Return (x, y) of the center of cell containing provided text 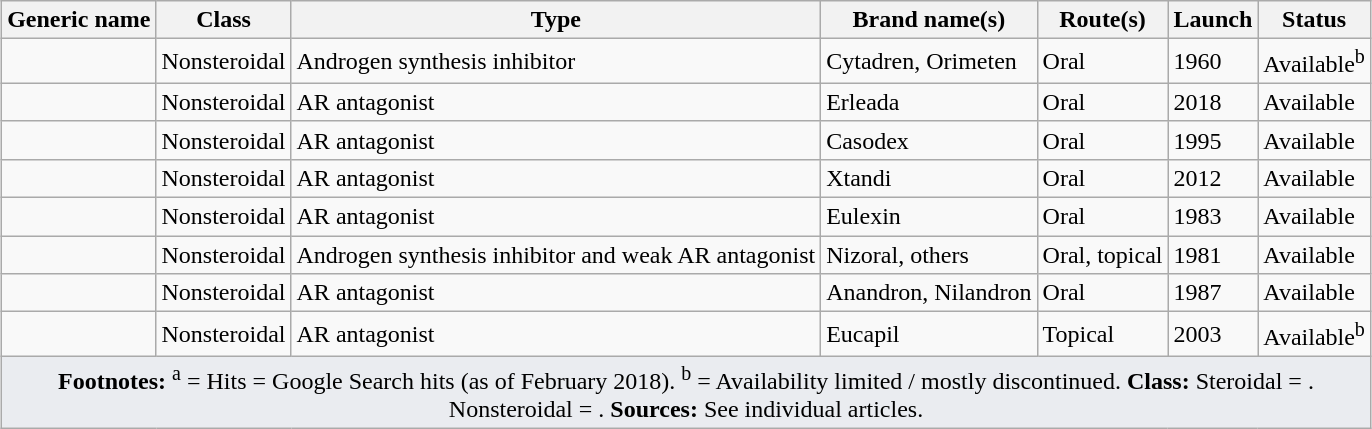
Nizoral, others (929, 255)
Type (556, 20)
Route(s) (1102, 20)
1960 (1213, 62)
1983 (1213, 217)
Oral, topical (1102, 255)
Androgen synthesis inhibitor and weak AR antagonist (556, 255)
2018 (1213, 102)
Anandron, Nilandron (929, 293)
Eucapil (929, 334)
Erleada (929, 102)
1981 (1213, 255)
Brand name(s) (929, 20)
1987 (1213, 293)
2012 (1213, 178)
Cytadren, Orimeten (929, 62)
2003 (1213, 334)
Topical (1102, 334)
1995 (1213, 140)
Class (224, 20)
Generic name (79, 20)
Launch (1213, 20)
Casodex (929, 140)
Eulexin (929, 217)
Androgen synthesis inhibitor (556, 62)
Xtandi (929, 178)
Status (1314, 20)
